Return the [X, Y] coordinate for the center point of the cell that contains the specified text.  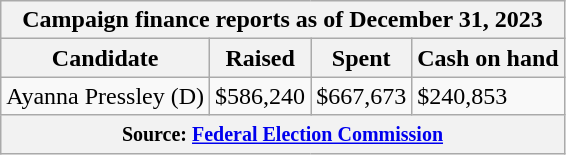
$586,240 [260, 96]
Spent [362, 58]
Raised [260, 58]
Source: Federal Election Commission [282, 134]
Cash on hand [488, 58]
Campaign finance reports as of December 31, 2023 [282, 20]
$667,673 [362, 96]
Ayanna Pressley (D) [106, 96]
$240,853 [488, 96]
Candidate [106, 58]
